Locate the cell with the specified text and output its (x, y) center coordinate. 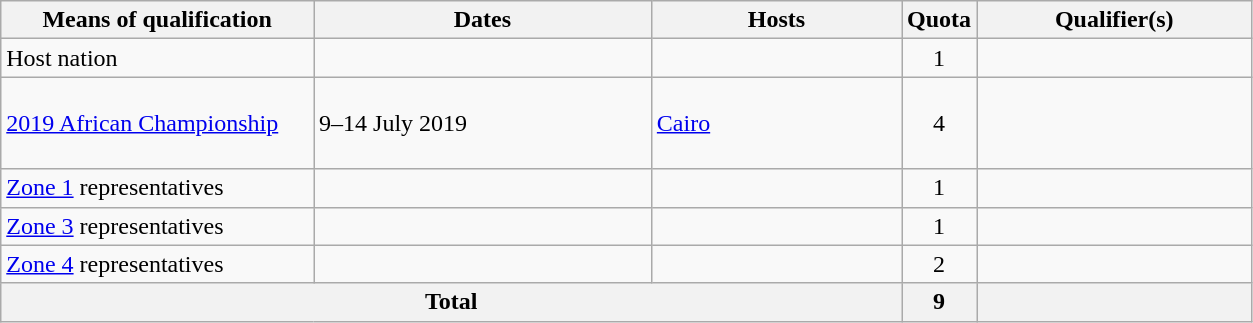
Host nation (158, 58)
Cairo (776, 123)
Means of qualification (158, 20)
9 (940, 302)
Zone 4 representatives (158, 264)
4 (940, 123)
Zone 1 representatives (158, 188)
Hosts (776, 20)
Total (452, 302)
Dates (483, 20)
Qualifier(s) (1114, 20)
2 (940, 264)
2019 African Championship (158, 123)
Zone 3 representatives (158, 226)
Quota (940, 20)
9–14 July 2019 (483, 123)
